Find where the given text appears and provide that cell's center as [X, Y] coordinate. 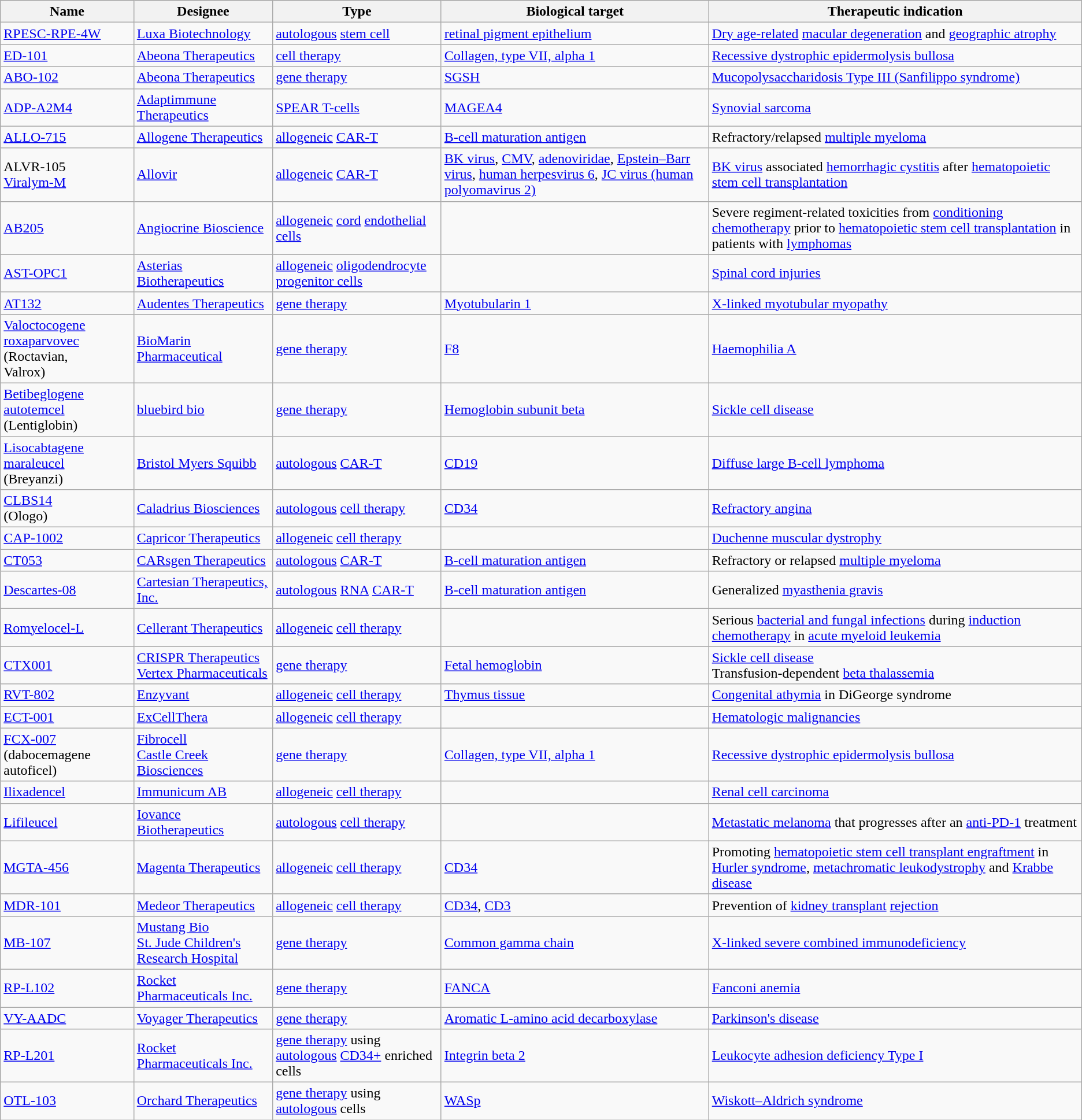
FibrocellCastle Creek Biosciences [203, 755]
Thymus tissue [575, 695]
AST-OPC1 [67, 273]
allogeneic oligodendrocyte progenitor cells [357, 273]
Fetal hemoglobin [575, 665]
AB205 [67, 228]
ED-101 [67, 56]
Asterias Biotherapeutics [203, 273]
Descartes-08 [67, 590]
VY-AADC [67, 1018]
Sickle cell disease [895, 409]
Mucopolysaccharidosis Type III (Sanfilippo syndrome) [895, 77]
Metastatic melanoma that progresses after an anti-PD-1 treatment [895, 822]
Designee [203, 12]
Dry age-related macular degeneration and geographic atrophy [895, 34]
WASp [575, 1101]
MB-107 [67, 942]
BK virus associated hemorrhagic cystitis after hematopoietic stem cell transplantation [895, 175]
Romyelocel-L [67, 628]
Haemophilia A [895, 348]
CD19 [575, 463]
autologous RNA CAR-T [357, 590]
Fanconi anemia [895, 988]
Renal cell carcinoma [895, 792]
Type [357, 12]
Duchenne muscular dystrophy [895, 538]
Parkinson's disease [895, 1018]
Hemoglobin subunit beta [575, 409]
F8 [575, 348]
Audentes Therapeutics [203, 303]
Luxa Biotechnology [203, 34]
Serious bacterial and fungal infections during induction chemotherapy in acute myeloid leukemia [895, 628]
autologous stem cell [357, 34]
AT132 [67, 303]
OTL-103 [67, 1101]
MAGEA4 [575, 108]
Valoctocogene roxaparvovec(Roctavian,Valrox) [67, 348]
Wiskott–Aldrich syndrome [895, 1101]
Immunicum AB [203, 792]
RVT-802 [67, 695]
Severe regiment-related toxicities from conditioning chemotherapy prior to hematopoietic stem cell transplantation in patients with lymphomas [895, 228]
Ilixadencel [67, 792]
bluebird bio [203, 409]
Orchard Therapeutics [203, 1101]
Leukocyte adhesion deficiency Type I [895, 1056]
ECT-001 [67, 717]
ExCellThera [203, 717]
ALVR-105Viralym-M [67, 175]
CTX001 [67, 665]
Integrin beta 2 [575, 1056]
Allovir [203, 175]
ALLO-715 [67, 137]
X-linked myotubular myopathy [895, 303]
MDR-101 [67, 905]
Cartesian Therapeutics, Inc. [203, 590]
Voyager Therapeutics [203, 1018]
BK virus, CMV, adenoviridae, Epstein–Barr virus, human herpesvirus 6, JC virus (human polyomavirus 2) [575, 175]
Angiocrine Bioscience [203, 228]
gene therapy using autologous cells [357, 1101]
Common gamma chain [575, 942]
Bristol Myers Squibb [203, 463]
Lifileucel [67, 822]
Myotubularin 1 [575, 303]
ADP-A2M4 [67, 108]
Refractory/relapsed multiple myeloma [895, 137]
Hematologic malignancies [895, 717]
Capricor Therapeutics [203, 538]
CRISPR TherapeuticsVertex Pharmaceuticals [203, 665]
Synovial sarcoma [895, 108]
Enzyvant [203, 695]
Iovance Biotherapeutics [203, 822]
Congenital athymia in DiGeorge syndrome [895, 695]
Diffuse large B-cell lymphoma [895, 463]
RP-L201 [67, 1056]
Lisocabtagene maraleucel(Breyanzi) [67, 463]
RPESC-RPE-4W [67, 34]
Aromatic L-amino acid decarboxylase [575, 1018]
Generalized myasthenia gravis [895, 590]
Refractory angina [895, 509]
Biological target [575, 12]
Name [67, 12]
CT053 [67, 560]
Magenta Therapeutics [203, 867]
Medeor Therapeutics [203, 905]
CLBS14(Ologo) [67, 509]
Betibeglogene autotemcel(Lentiglobin) [67, 409]
Allogene Therapeutics [203, 137]
BioMarin Pharmaceutical [203, 348]
MGTA-456 [67, 867]
Cellerant Therapeutics [203, 628]
Prevention of kidney transplant rejection [895, 905]
Spinal cord injuries [895, 273]
SGSH [575, 77]
Mustang BioSt. Jude Children's Research Hospital [203, 942]
cell therapy [357, 56]
Caladrius Biosciences [203, 509]
retinal pigment epithelium [575, 34]
CARsgen Therapeutics [203, 560]
allogeneic cord endothelial cells [357, 228]
Adaptimmune Therapeutics [203, 108]
FANCA [575, 988]
Sickle cell diseaseTransfusion-dependent beta thalassemia [895, 665]
Therapeutic indication [895, 12]
CD34, CD3 [575, 905]
gene therapy using autologous CD34+ enriched cells [357, 1056]
Refractory or relapsed multiple myeloma [895, 560]
Promoting hematopoietic stem cell transplant engraftment in Hurler syndrome, metachromatic leukodystrophy and Krabbe disease [895, 867]
X-linked severe combined immunodeficiency [895, 942]
FCX-007 (dabocemagene autoficel) [67, 755]
RP-L102 [67, 988]
ABO-102 [67, 77]
CAP-1002 [67, 538]
SPEAR T-cells [357, 108]
